Pinpoint the cell where the given text exists, returning its (x, y) midpoint coordinate. 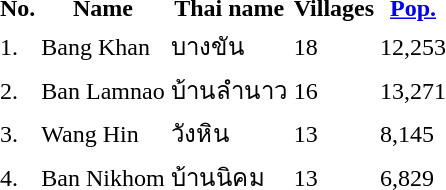
16 (334, 90)
บางขัน (229, 46)
Bang Khan (103, 46)
13 (334, 134)
Ban Lamnao (103, 90)
Wang Hin (103, 134)
วังหิน (229, 134)
18 (334, 46)
บ้านลำนาว (229, 90)
